Identify which cell holds the provided text, then report its (x, y) central coordinate. 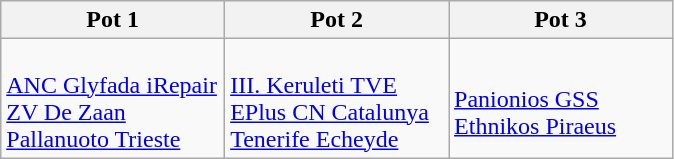
Pot 1 (113, 20)
III. Keruleti TVE EPlus CN Catalunya Tenerife Echeyde (337, 98)
Pot 3 (561, 20)
Panionios GSS Ethnikos Piraeus (561, 98)
Pot 2 (337, 20)
ANC Glyfada iRepair ZV De Zaan Pallanuoto Trieste (113, 98)
